Pinpoint the cell where the given text exists, returning its (X, Y) midpoint coordinate. 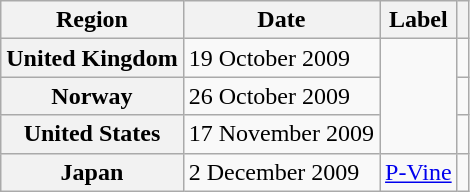
Norway (92, 96)
United Kingdom (92, 58)
P-Vine (419, 172)
19 October 2009 (281, 58)
2 December 2009 (281, 172)
Japan (92, 172)
26 October 2009 (281, 96)
United States (92, 134)
Date (281, 20)
Label (419, 20)
17 November 2009 (281, 134)
Region (92, 20)
